Detect which cell encompasses the target text, then output its (x, y) center coordinate. 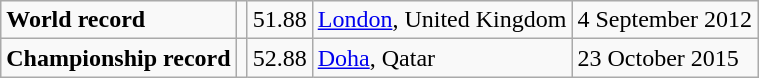
Championship record (118, 58)
Doha, Qatar (442, 58)
World record (118, 20)
London, United Kingdom (442, 20)
4 September 2012 (665, 20)
51.88 (280, 20)
52.88 (280, 58)
23 October 2015 (665, 58)
